Return the (X, Y) coordinate for the center point of the cell that contains the specified text.  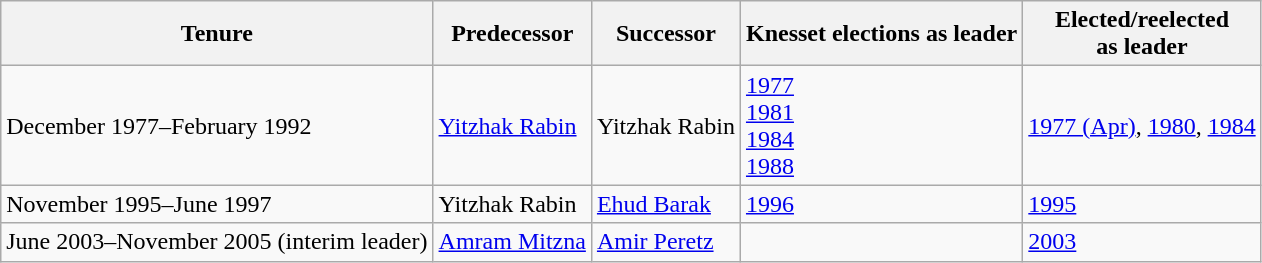
Knesset elections as leader (881, 34)
1996 (881, 204)
Amram Mitzna (512, 242)
Amir Peretz (666, 242)
Predecessor (512, 34)
2003 (1142, 242)
November 1995–June 1997 (217, 204)
June 2003–November 2005 (interim leader) (217, 242)
Successor (666, 34)
Elected/reelectedas leader (1142, 34)
Ehud Barak (666, 204)
1995 (1142, 204)
1977198119841988 (881, 126)
December 1977–February 1992 (217, 126)
1977 (Apr), 1980, 1984 (1142, 126)
Tenure (217, 34)
